Return the (x, y) coordinate for the center point of the cell that contains the specified text.  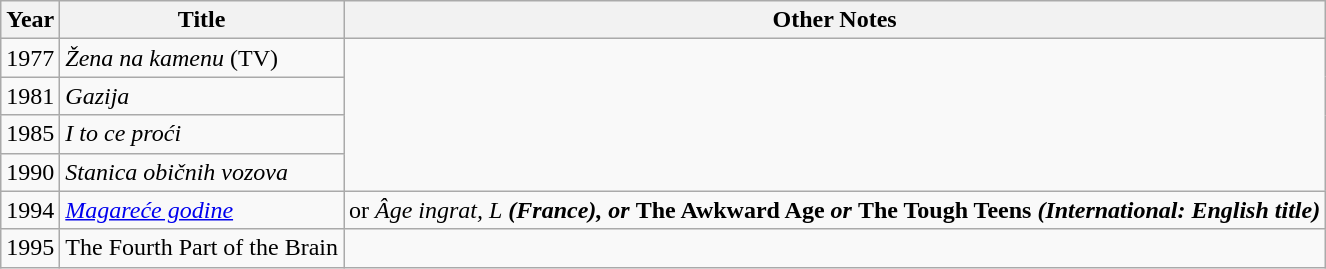
or Âge ingrat, L (France), or The Awkward Age or The Tough Teens (International: English title) (835, 210)
Title (202, 20)
1994 (30, 210)
Žena na kamenu (TV) (202, 58)
1990 (30, 172)
1985 (30, 134)
1981 (30, 96)
Gazija (202, 96)
Magareće godine (202, 210)
1995 (30, 248)
1977 (30, 58)
The Fourth Part of the Brain (202, 248)
I to ce proći (202, 134)
Year (30, 20)
Stanica običnih vozova (202, 172)
Other Notes (835, 20)
